Return the (X, Y) coordinate for the center point of the cell that contains the specified text.  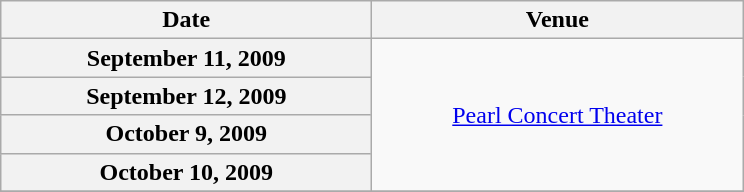
September 12, 2009 (186, 96)
Date (186, 20)
September 11, 2009 (186, 58)
Venue (558, 20)
October 10, 2009 (186, 172)
Pearl Concert Theater (558, 115)
October 9, 2009 (186, 134)
